Output the [X, Y] coordinate of the center of the cell containing the given text.  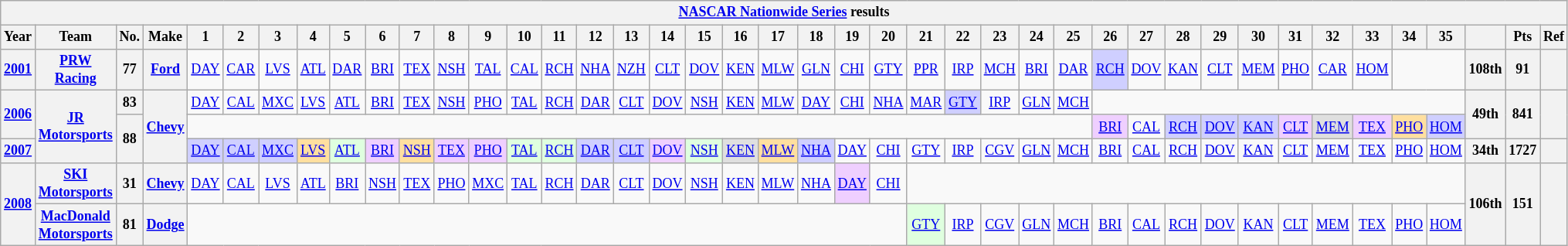
841 [1523, 114]
MAR [926, 102]
2007 [19, 150]
29 [1220, 37]
JR Motorsports [76, 127]
28 [1183, 37]
No. [130, 37]
9 [488, 37]
18 [816, 37]
MacDonald Motorsports [76, 225]
SKI Motorsports [76, 183]
2008 [19, 204]
Dodge [165, 225]
49th [1485, 114]
34th [1485, 150]
19 [852, 37]
2 [241, 37]
11 [559, 37]
25 [1074, 37]
33 [1372, 37]
14 [667, 37]
PRW Racing [76, 70]
13 [632, 37]
7 [417, 37]
81 [130, 225]
12 [596, 37]
1 [205, 37]
15 [704, 37]
Make [165, 37]
Pts [1523, 37]
16 [741, 37]
88 [130, 138]
91 [1523, 70]
26 [1110, 37]
83 [130, 102]
77 [130, 70]
108th [1485, 70]
2006 [19, 114]
151 [1523, 204]
6 [383, 37]
30 [1258, 37]
35 [1446, 37]
10 [524, 37]
32 [1332, 37]
Year [19, 37]
17 [777, 37]
5 [348, 37]
1727 [1523, 150]
NASCAR Nationwide Series results [784, 12]
8 [451, 37]
22 [963, 37]
20 [888, 37]
3 [278, 37]
Team [76, 37]
27 [1146, 37]
106th [1485, 204]
NZH [632, 70]
Ford [165, 70]
23 [1000, 37]
24 [1037, 37]
2001 [19, 70]
34 [1409, 37]
4 [313, 37]
21 [926, 37]
PPR [926, 70]
Ref [1554, 37]
